Extract the (X, Y) coordinate from the center of the cell holding the provided text.  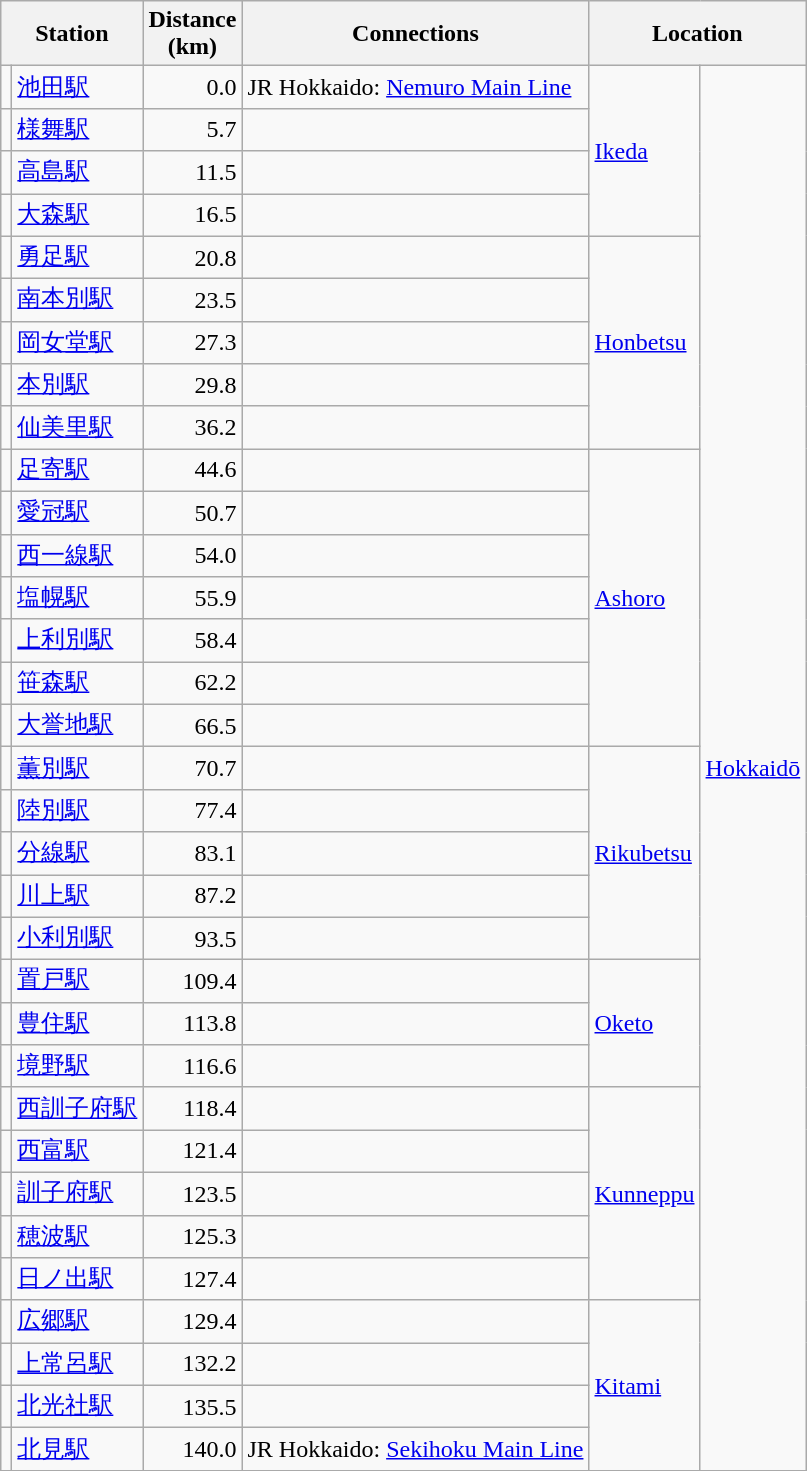
北見駅 (78, 1450)
87.2 (192, 896)
20.8 (192, 258)
113.8 (192, 1024)
塩幌駅 (78, 598)
44.6 (192, 470)
Kunneppu (644, 1194)
77.4 (192, 810)
穂波駅 (78, 1236)
西一線駅 (78, 556)
Ashoro (644, 598)
123.5 (192, 1194)
58.4 (192, 640)
足寄駅 (78, 470)
豊住駅 (78, 1024)
125.3 (192, 1236)
仙美里駅 (78, 428)
本別駅 (78, 386)
陸別駅 (78, 810)
132.2 (192, 1364)
66.5 (192, 726)
Ikeda (644, 151)
勇足駅 (78, 258)
高島駅 (78, 172)
大誉地駅 (78, 726)
JR Hokkaido: Nemuro Main Line (416, 88)
55.9 (192, 598)
118.4 (192, 1108)
置戸駅 (78, 982)
83.1 (192, 854)
北光社駅 (78, 1406)
訓子府駅 (78, 1194)
大森駅 (78, 216)
上利別駅 (78, 640)
Station (72, 34)
岡女堂駅 (78, 342)
54.0 (192, 556)
121.4 (192, 1152)
135.5 (192, 1406)
129.4 (192, 1322)
様舞駅 (78, 130)
Honbetsu (644, 342)
116.6 (192, 1066)
Hokkaidō (753, 768)
109.4 (192, 982)
Kitami (644, 1385)
小利別駅 (78, 938)
70.7 (192, 768)
Rikubetsu (644, 854)
0.0 (192, 88)
笹森駅 (78, 684)
薫別駅 (78, 768)
愛冠駅 (78, 512)
池田駅 (78, 88)
93.5 (192, 938)
36.2 (192, 428)
11.5 (192, 172)
南本別駅 (78, 300)
Location (698, 34)
分線駅 (78, 854)
27.3 (192, 342)
16.5 (192, 216)
Connections (416, 34)
62.2 (192, 684)
西訓子府駅 (78, 1108)
上常呂駅 (78, 1364)
川上駅 (78, 896)
29.8 (192, 386)
5.7 (192, 130)
広郷駅 (78, 1322)
日ノ出駅 (78, 1280)
127.4 (192, 1280)
Distance(km) (192, 34)
23.5 (192, 300)
西富駅 (78, 1152)
Oketo (644, 1024)
50.7 (192, 512)
JR Hokkaido: Sekihoku Main Line (416, 1450)
境野駅 (78, 1066)
140.0 (192, 1450)
